Capture the cell that displays the provided text and extract its (x, y) central coordinate. 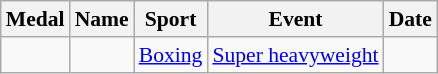
Super heavyweight (295, 55)
Date (410, 19)
Sport (171, 19)
Medal (36, 19)
Boxing (171, 55)
Event (295, 19)
Name (102, 19)
